Search for the cell housing the specified text and yield its [x, y] center coordinate. 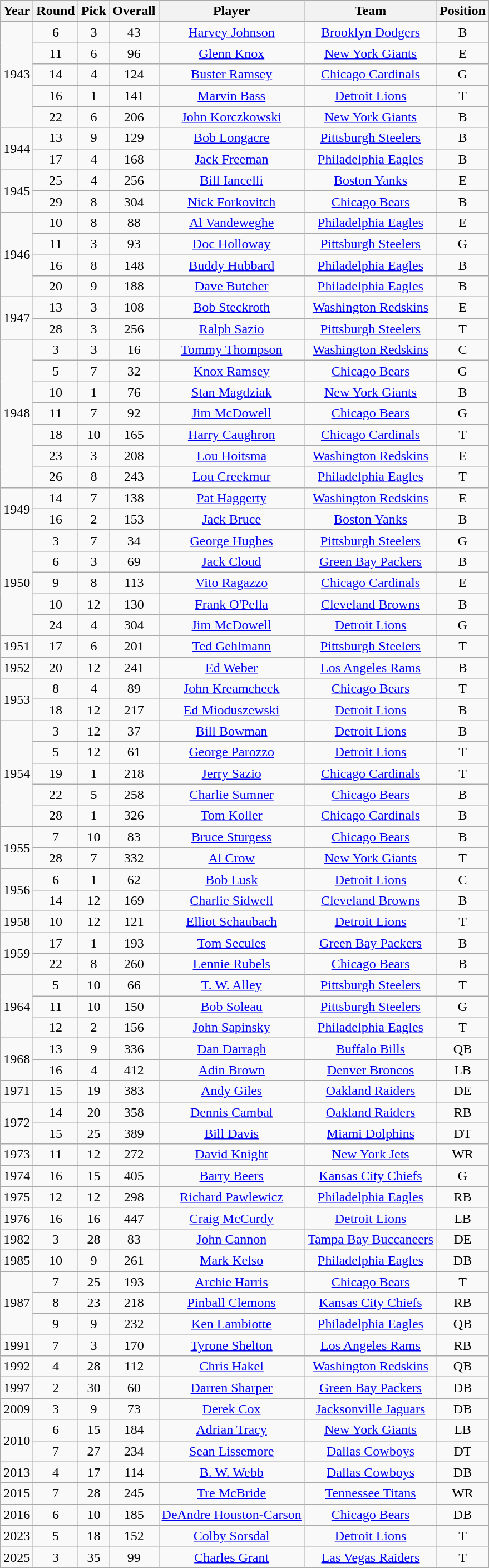
1968 [17, 1059]
David Knight [231, 1155]
Archie Harris [231, 1281]
Barry Beers [231, 1176]
2015 [17, 1493]
156 [134, 1028]
61 [134, 752]
Tom Koller [231, 816]
30 [93, 1388]
Buster Ramsey [231, 75]
92 [134, 413]
1954 [17, 773]
1973 [17, 1155]
Pick [93, 11]
89 [134, 689]
243 [134, 477]
150 [134, 1007]
405 [134, 1176]
Jack Bruce [231, 519]
1953 [17, 699]
232 [134, 1324]
B. W. Webb [231, 1472]
John Cannon [231, 1239]
Lou Hoitsma [231, 456]
1976 [17, 1218]
Bruce Sturgess [231, 837]
383 [134, 1091]
201 [134, 647]
1975 [17, 1197]
Charlie Sumner [231, 795]
217 [134, 710]
Buffalo Bills [371, 1049]
184 [134, 1430]
Adin Brown [231, 1070]
129 [134, 138]
Jerry Sazio [231, 773]
138 [134, 498]
108 [134, 308]
Ken Lambiotte [231, 1324]
234 [134, 1451]
John Kreamcheck [231, 689]
1949 [17, 509]
1946 [17, 254]
24 [56, 625]
188 [134, 287]
1947 [17, 318]
Buddy Hubbard [231, 265]
John Korczkowski [231, 117]
Bob Longacre [231, 138]
2010 [17, 1441]
165 [134, 435]
New York Jets [371, 1155]
1997 [17, 1388]
1982 [17, 1239]
1943 [17, 75]
George Hughes [231, 540]
Harry Caughron [231, 435]
272 [134, 1155]
Marvin Bass [231, 96]
Sean Lissemore [231, 1451]
1991 [17, 1345]
Doc Holloway [231, 244]
326 [134, 816]
260 [134, 964]
32 [134, 371]
93 [134, 244]
Pat Haggerty [231, 498]
141 [134, 96]
1972 [17, 1123]
2016 [17, 1515]
Dan Darragh [231, 1049]
Al Crow [231, 858]
Ed Mioduszewski [231, 710]
Year [17, 11]
Elliot Schaubach [231, 921]
George Parozzo [231, 752]
1948 [17, 413]
1956 [17, 890]
114 [134, 1472]
Harvey Johnson [231, 32]
T. W. Alley [231, 985]
Andy Giles [231, 1091]
168 [134, 159]
389 [134, 1133]
1971 [17, 1091]
27 [93, 1451]
358 [134, 1112]
Glenn Knox [231, 53]
1952 [17, 668]
130 [134, 604]
412 [134, 1070]
Position [463, 11]
Al Vandeweghe [231, 223]
35 [93, 1557]
Jack Freeman [231, 159]
Craig McCurdy [231, 1218]
1950 [17, 583]
Bob Steckroth [231, 308]
Tennessee Titans [371, 1493]
Bill Davis [231, 1133]
Ralph Sazio [231, 329]
113 [134, 583]
Bill Iancelli [231, 180]
1985 [17, 1260]
Mark Kelso [231, 1260]
69 [134, 561]
Bill Bowman [231, 731]
124 [134, 75]
DeAndre Houston-Carson [231, 1515]
99 [134, 1557]
76 [134, 392]
Jacksonville Jaguars [371, 1409]
298 [134, 1197]
336 [134, 1049]
Lennie Rubels [231, 964]
261 [134, 1260]
60 [134, 1388]
Player [231, 11]
Dennis Cambal [231, 1112]
Charles Grant [231, 1557]
Miami Dolphins [371, 1133]
447 [134, 1218]
148 [134, 265]
43 [134, 32]
Las Vegas Raiders [371, 1557]
29 [56, 201]
Colby Sorsdal [231, 1536]
121 [134, 921]
Team [371, 11]
Tommy Thompson [231, 350]
Charlie Sidwell [231, 900]
Chris Hakel [231, 1367]
1958 [17, 921]
152 [134, 1536]
153 [134, 519]
Tom Secules [231, 943]
1964 [17, 1007]
Ted Gehlmann [231, 647]
96 [134, 53]
John Sapinsky [231, 1028]
112 [134, 1367]
Tre McBride [231, 1493]
Knox Ramsey [231, 371]
Lou Creekmur [231, 477]
Brooklyn Dodgers [371, 32]
Richard Pawlewicz [231, 1197]
Tyrone Shelton [231, 1345]
34 [134, 540]
241 [134, 668]
332 [134, 858]
1944 [17, 149]
37 [134, 731]
245 [134, 1493]
73 [134, 1409]
185 [134, 1515]
Derek Cox [231, 1409]
258 [134, 795]
Denver Broncos [371, 1070]
1945 [17, 191]
26 [56, 477]
Pinball Clemons [231, 1303]
Vito Ragazzo [231, 583]
Dave Butcher [231, 287]
1987 [17, 1303]
1974 [17, 1176]
Bob Lusk [231, 879]
Tampa Bay Buccaneers [371, 1239]
Frank O'Pella [231, 604]
Stan Magdziak [231, 392]
1959 [17, 954]
Nick Forkovitch [231, 201]
Darren Sharper [231, 1388]
170 [134, 1345]
169 [134, 900]
2009 [17, 1409]
66 [134, 985]
Jack Cloud [231, 561]
Overall [134, 11]
Round [56, 11]
Bob Soleau [231, 1007]
1992 [17, 1367]
Ed Weber [231, 668]
1951 [17, 647]
2013 [17, 1472]
2025 [17, 1557]
1955 [17, 847]
Adrian Tracy [231, 1430]
88 [134, 223]
206 [134, 117]
2023 [17, 1536]
208 [134, 456]
62 [134, 879]
